Provide the (X, Y) coordinate of the cell's center where the given text is located.  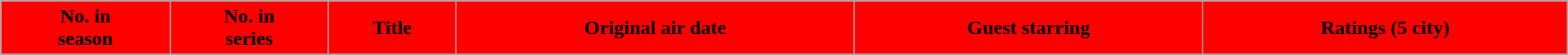
Ratings (5 city) (1386, 28)
No. inseries (250, 28)
Title (392, 28)
No. inseason (86, 28)
Guest starring (1029, 28)
Original air date (655, 28)
